Provide the (x, y) coordinate of the cell's center where the given text is located.  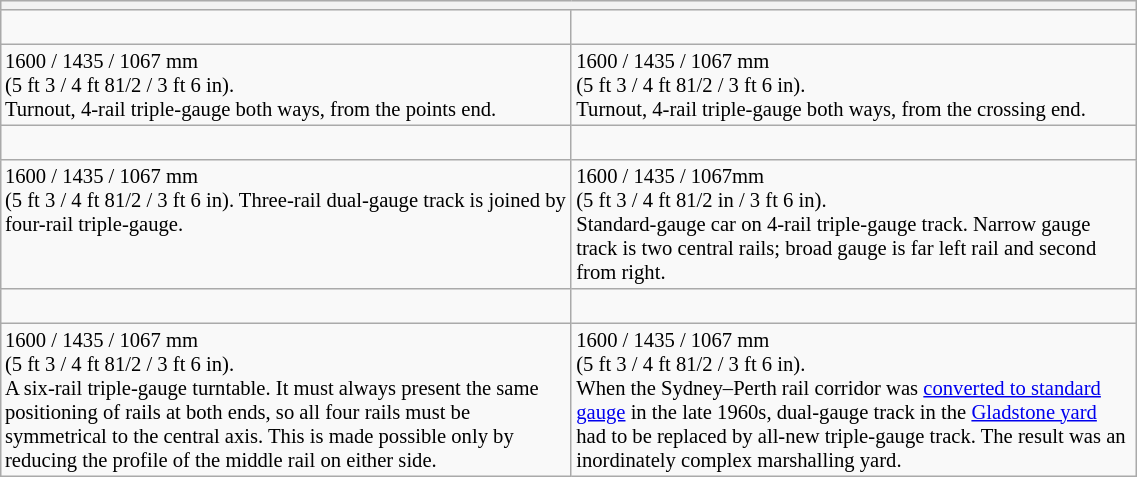
1600 / 1435 / 1067 mm(5 ft 3 / 4 ft 81/2 / 3 ft 6 in).Turnout, 4-rail triple-gauge both ways, from the crossing end. (854, 85)
1600 / 1435 / 1067 mm(5 ft 3 / 4 ft 81/2 / 3 ft 6 in).Turnout, 4-rail triple-gauge both ways, from the points end. (286, 85)
1600 / 1435 / 1067 mm(5 ft 3 / 4 ft 81/2 / 3 ft 6 in). Three-rail dual-gauge track is joined by four-rail triple-gauge. (286, 224)
